Output the (x, y) coordinate of the center of the cell containing the given text.  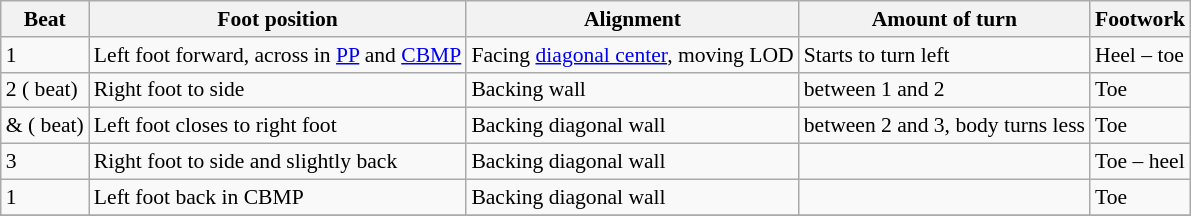
Left foot closes to right foot (278, 126)
Left foot back in CBMP (278, 197)
Facing diagonal center, moving LOD (632, 55)
Foot position (278, 19)
Right foot to side and slightly back (278, 162)
between 1 and 2 (944, 90)
Left foot forward, across in PP and CBMP (278, 55)
Toe – heel (1140, 162)
Heel – toe (1140, 55)
2 ( beat) (45, 90)
Alignment (632, 19)
Right foot to side (278, 90)
& ( beat) (45, 126)
Footwork (1140, 19)
Backing wall (632, 90)
3 (45, 162)
between 2 and 3, body turns less (944, 126)
Beat (45, 19)
Starts to turn left (944, 55)
Amount of turn (944, 19)
